Return the (X, Y) coordinate for the center point of the cell that contains the specified text.  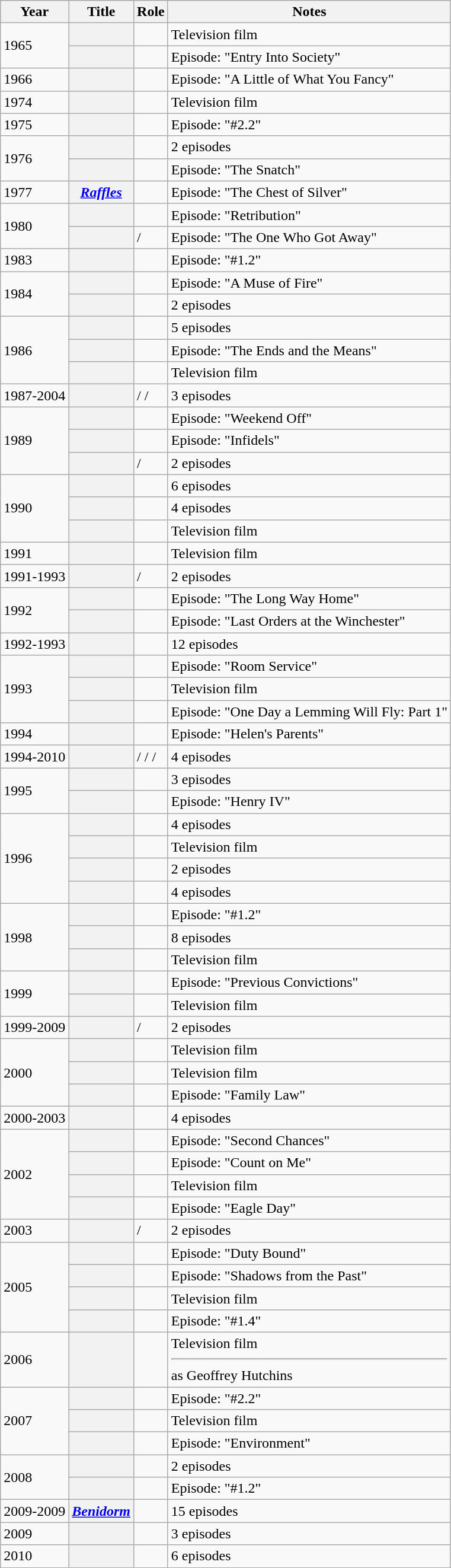
2002 (34, 1174)
Title (101, 12)
1983 (34, 260)
Episode: "Second Chances" (309, 1140)
2009-2009 (34, 1511)
2000 (34, 1073)
1990 (34, 508)
Episode: "A Muse of Fire" (309, 283)
2003 (34, 1231)
Episode: "#1.4" (309, 1321)
1992-1993 (34, 643)
5 episodes (309, 328)
2007 (34, 1420)
Episode: "Henry IV" (309, 802)
1984 (34, 294)
Notes (309, 12)
Benidorm (101, 1511)
1993 (34, 689)
Episode: "A Little of What You Fancy" (309, 79)
Episode: "Count on Me" (309, 1163)
Episode: "Helen's Parents" (309, 734)
1976 (34, 158)
Episode: "Room Service" (309, 667)
1991 (34, 553)
1995 (34, 791)
1992 (34, 610)
1994 (34, 734)
Episode: "The Long Way Home" (309, 598)
1999-2009 (34, 1028)
Episode: "Last Orders at the Winchester" (309, 621)
Television filmas Geoffrey Hutchins (309, 1359)
Role (151, 12)
Episode: "Weekend Off" (309, 418)
1977 (34, 192)
15 episodes (309, 1511)
Episode: "Entry Into Society" (309, 57)
1966 (34, 79)
12 episodes (309, 643)
/ / (151, 396)
Episode: "Family Law" (309, 1095)
Episode: "Infidels" (309, 441)
1991-1993 (34, 576)
Year (34, 12)
Episode: "Environment" (309, 1443)
Episode: "Eagle Day" (309, 1208)
2006 (34, 1359)
1987-2004 (34, 396)
Episode: "One Day a Lemming Will Fly: Part 1" (309, 712)
1999 (34, 993)
2010 (34, 1556)
Episode: "The Chest of Silver" (309, 192)
Raffles (101, 192)
1998 (34, 937)
Episode: "The Snatch" (309, 170)
Episode: "The One Who Got Away" (309, 237)
1980 (34, 226)
2000-2003 (34, 1118)
1996 (34, 858)
1989 (34, 441)
1986 (34, 350)
2009 (34, 1534)
2008 (34, 1477)
1965 (34, 46)
/ / / (151, 757)
1975 (34, 125)
Episode: "Retribution" (309, 215)
Episode: "Shadows from the Past" (309, 1276)
2005 (34, 1287)
8 episodes (309, 937)
Episode: "Duty Bound" (309, 1253)
1994-2010 (34, 757)
Episode: "The Ends and the Means" (309, 350)
1974 (34, 102)
Episode: "Previous Convictions" (309, 982)
